Identify which cell holds the provided text, then report its (x, y) central coordinate. 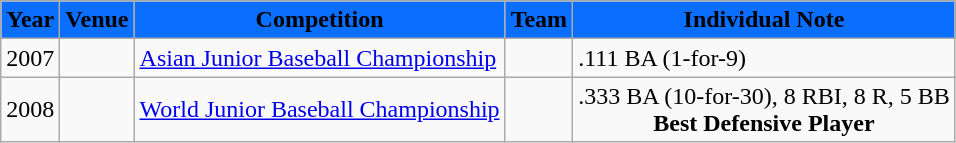
World Junior Baseball Championship (320, 110)
2008 (30, 110)
Team (539, 20)
Individual Note (764, 20)
.333 BA (10-for-30), 8 RBI, 8 R, 5 BBBest Defensive Player (764, 110)
Competition (320, 20)
Year (30, 20)
Asian Junior Baseball Championship (320, 58)
Venue (97, 20)
2007 (30, 58)
.111 BA (1-for-9) (764, 58)
